Detect which cell encompasses the target text, then output its [x, y] center coordinate. 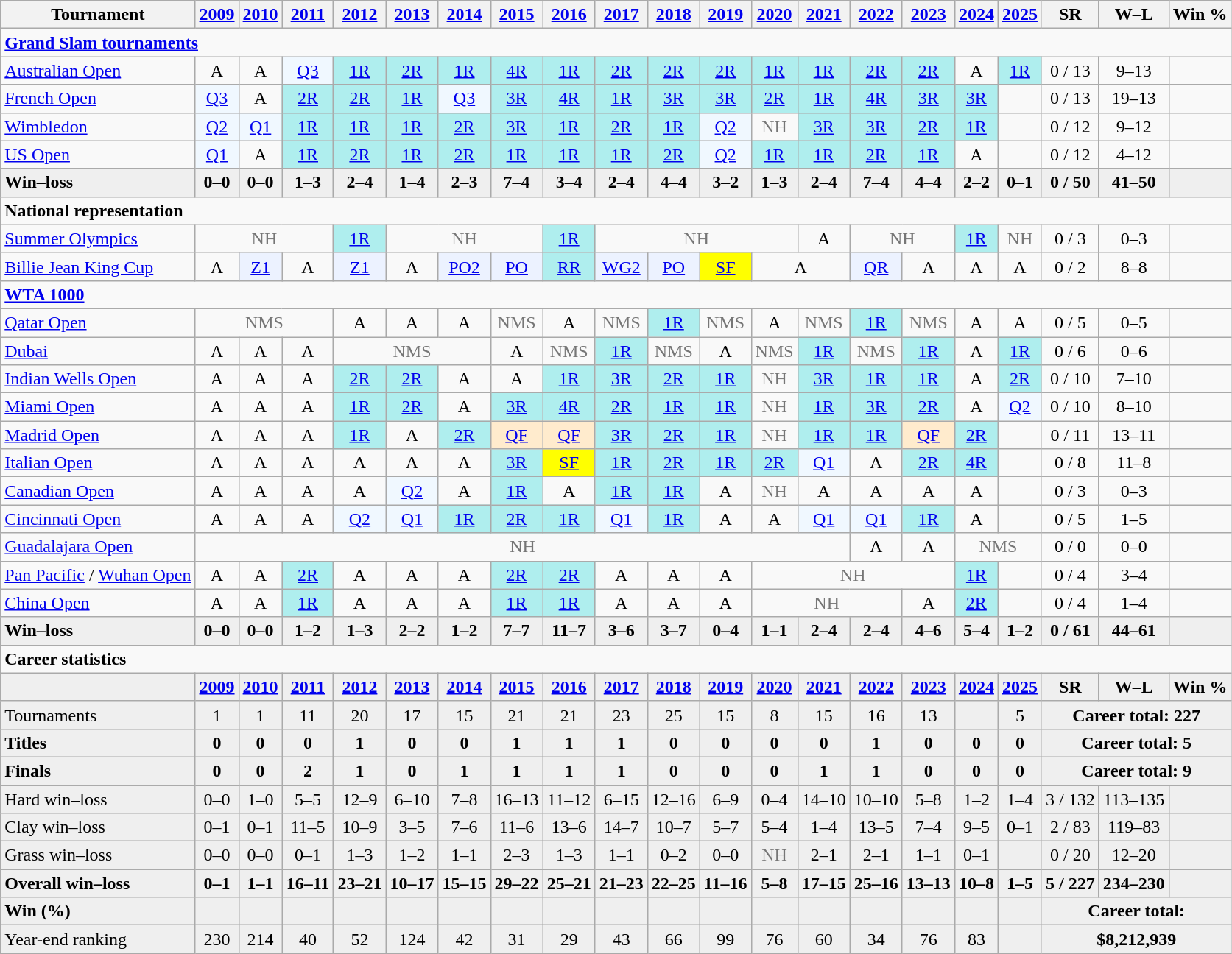
16–11 [308, 883]
10–10 [876, 799]
40 [308, 939]
13–5 [876, 827]
25–16 [876, 883]
99 [725, 939]
9–12 [1134, 127]
US Open [98, 155]
0–5 [1134, 322]
12–16 [673, 799]
Titles [98, 743]
43 [622, 939]
Wimbledon [98, 127]
12–20 [1134, 855]
17 [412, 715]
20 [359, 715]
11–7 [569, 631]
7–10 [1134, 379]
34 [876, 939]
17–15 [823, 883]
41–50 [1134, 183]
4–12 [1134, 155]
52 [359, 939]
$8,212,939 [1136, 939]
Finals [98, 771]
44–61 [1134, 631]
29 [569, 939]
3–5 [412, 827]
22–25 [673, 883]
Clay win–loss [98, 827]
15–15 [464, 883]
Career total: 9 [1136, 771]
Summer Olympics [98, 239]
National representation [616, 211]
9–13 [1134, 71]
5 [1019, 715]
RR [569, 266]
124 [412, 939]
234–230 [1134, 883]
8–8 [1134, 266]
Career statistics [616, 659]
16 [876, 715]
Qatar Open [98, 322]
7–8 [464, 799]
230 [217, 939]
7–6 [464, 827]
16–13 [517, 799]
1–0 [261, 799]
QR [876, 266]
WG2 [622, 266]
11–5 [308, 827]
14–10 [823, 799]
5–5 [308, 799]
4–6 [928, 631]
3–6 [622, 631]
113–135 [1134, 799]
10–9 [359, 827]
Tournaments [98, 715]
14–7 [622, 827]
10–17 [412, 883]
0 / 50 [1070, 183]
Career total: 5 [1136, 743]
3–7 [673, 631]
83 [976, 939]
0 / 8 [1070, 463]
119–83 [1134, 827]
11 [308, 715]
PO2 [464, 266]
25 [673, 715]
0 / 61 [1070, 631]
10–8 [976, 883]
Pan Pacific / Wuhan Open [98, 575]
214 [261, 939]
Billie Jean King Cup [98, 266]
Italian Open [98, 463]
2 / 83 [1070, 827]
Hard win–loss [98, 799]
25–21 [569, 883]
29–22 [517, 883]
42 [464, 939]
8–10 [1134, 407]
10–7 [673, 827]
11–12 [569, 799]
Indian Wells Open [98, 379]
66 [673, 939]
Miami Open [98, 407]
Cincinnati Open [98, 519]
Win (%) [98, 911]
2 [308, 771]
Overall win–loss [98, 883]
0 / 20 [1070, 855]
23 [622, 715]
Canadian Open [98, 491]
6–10 [412, 799]
Grass win–loss [98, 855]
6–15 [622, 799]
5–7 [725, 827]
60 [823, 939]
21–23 [622, 883]
China Open [98, 603]
23–21 [359, 883]
Career total: 227 [1136, 715]
5 / 227 [1070, 883]
3–2 [725, 183]
13–13 [928, 883]
Career total: [1136, 911]
0 / 2 [1070, 266]
19–13 [1134, 99]
11–8 [1134, 463]
7–7 [517, 631]
11–6 [517, 827]
0–2 [673, 855]
3 / 132 [1070, 799]
Grand Slam tournaments [616, 43]
Year-end ranking [98, 939]
Guadalajara Open [98, 547]
0–6 [1134, 351]
Tournament [98, 15]
0 / 0 [1070, 547]
Madrid Open [98, 435]
13–11 [1134, 435]
11–16 [725, 883]
8 [775, 715]
0 / 6 [1070, 351]
WTA 1000 [616, 294]
Dubai [98, 351]
13–6 [569, 827]
0 / 11 [1070, 435]
9–5 [976, 827]
13 [928, 715]
French Open [98, 99]
31 [517, 939]
Australian Open [98, 71]
6–9 [725, 799]
12–9 [359, 799]
